Capture the cell that displays the provided text and extract its (X, Y) central coordinate. 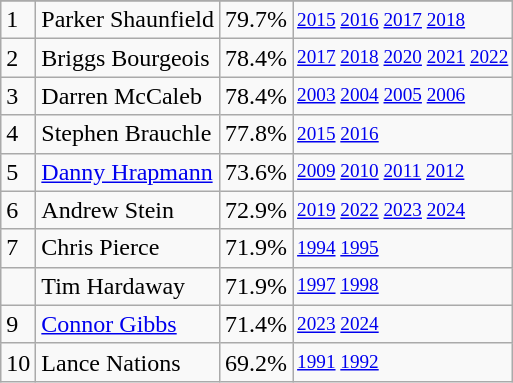
71.4% (256, 324)
73.6% (256, 172)
2 (18, 58)
5 (18, 172)
79.7% (256, 20)
1997 1998 (403, 286)
9 (18, 324)
Connor Gibbs (128, 324)
10 (18, 362)
Parker Shaunfield (128, 20)
2023 2024 (403, 324)
2019 2022 2023 2024 (403, 210)
2015 2016 (403, 134)
3 (18, 96)
72.9% (256, 210)
2003 2004 2005 2006 (403, 96)
Lance Nations (128, 362)
Stephen Brauchle (128, 134)
Darren McCaleb (128, 96)
1991 1992 (403, 362)
Chris Pierce (128, 248)
7 (18, 248)
69.2% (256, 362)
Andrew Stein (128, 210)
6 (18, 210)
Briggs Bourgeois (128, 58)
1 (18, 20)
Danny Hrapmann (128, 172)
1994 1995 (403, 248)
2015 2016 2017 2018 (403, 20)
Tim Hardaway (128, 286)
4 (18, 134)
2009 2010 2011 2012 (403, 172)
77.8% (256, 134)
2017 2018 2020 2021 2022 (403, 58)
